Determine the (X, Y) coordinate at the center of the cell enclosing the given text.  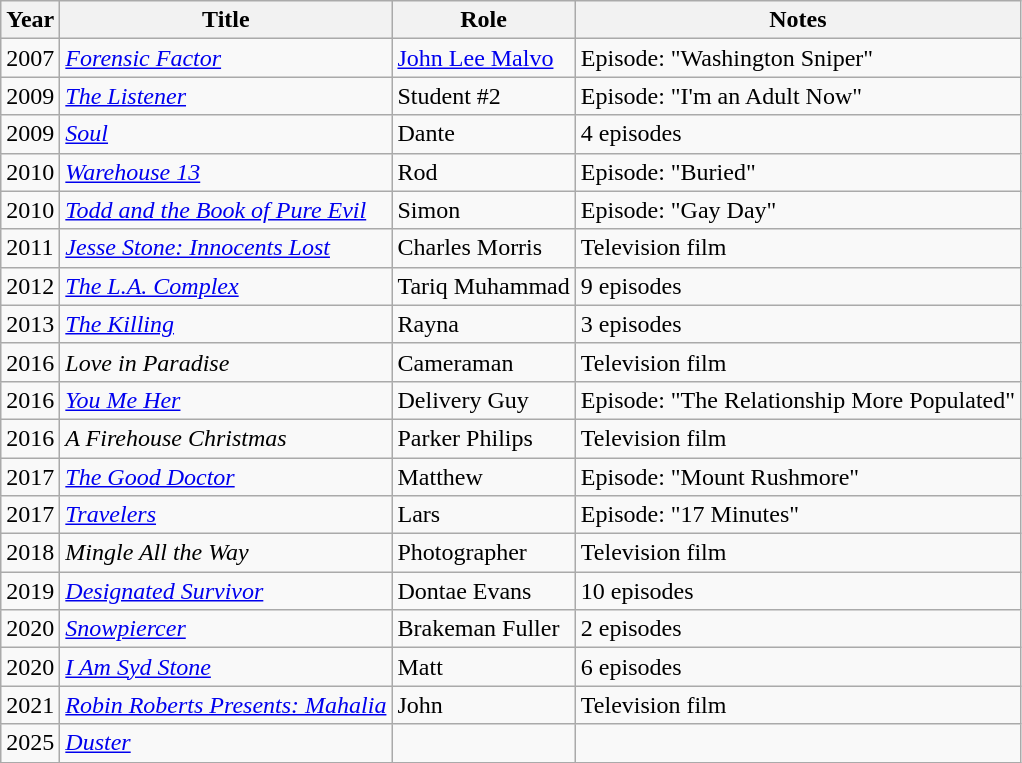
10 episodes (798, 591)
Todd and the Book of Pure Evil (226, 210)
Matt (484, 667)
Delivery Guy (484, 400)
6 episodes (798, 667)
Love in Paradise (226, 362)
Episode: "17 Minutes" (798, 515)
Travelers (226, 515)
Dante (484, 134)
2007 (30, 58)
Year (30, 20)
Jesse Stone: Innocents Lost (226, 248)
Rod (484, 172)
Soul (226, 134)
Title (226, 20)
I Am Syd Stone (226, 667)
Episode: "Mount Rushmore" (798, 477)
Episode: "Gay Day" (798, 210)
Designated Survivor (226, 591)
Cameraman (484, 362)
Episode: "Buried" (798, 172)
Matthew (484, 477)
Brakeman Fuller (484, 629)
Photographer (484, 553)
Episode: "Washington Sniper" (798, 58)
2025 (30, 743)
2019 (30, 591)
Student #2 (484, 96)
Mingle All the Way (226, 553)
Forensic Factor (226, 58)
Parker Philips (484, 438)
2012 (30, 286)
Episode: "The Relationship More Populated" (798, 400)
2021 (30, 705)
Notes (798, 20)
Rayna (484, 324)
2 episodes (798, 629)
The Killing (226, 324)
Charles Morris (484, 248)
Simon (484, 210)
3 episodes (798, 324)
4 episodes (798, 134)
Role (484, 20)
John Lee Malvo (484, 58)
You Me Her (226, 400)
John (484, 705)
9 episodes (798, 286)
2013 (30, 324)
2018 (30, 553)
Warehouse 13 (226, 172)
Dontae Evans (484, 591)
The Good Doctor (226, 477)
Duster (226, 743)
Lars (484, 515)
Snowpiercer (226, 629)
A Firehouse Christmas (226, 438)
2011 (30, 248)
The L.A. Complex (226, 286)
Tariq Muhammad (484, 286)
Robin Roberts Presents: Mahalia (226, 705)
Episode: "I'm an Adult Now" (798, 96)
The Listener (226, 96)
